Capture the cell that displays the provided text and extract its [X, Y] central coordinate. 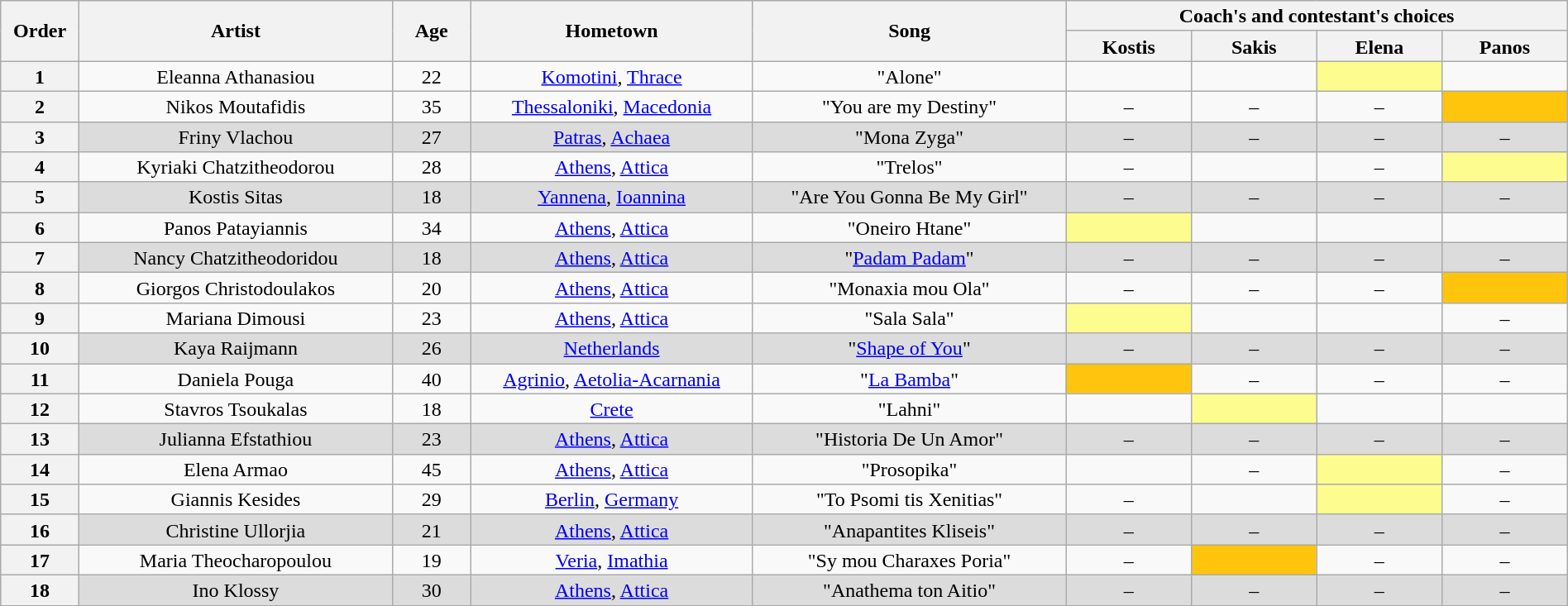
Artist [235, 31]
"Are You Gonna Be My Girl" [910, 197]
"Monaxia mou Ola" [910, 288]
"Prosopika" [910, 470]
Patras, Achaea [612, 137]
40 [432, 379]
Crete [612, 408]
35 [432, 106]
Nancy Chatzitheodoridou [235, 258]
Agrinio, Aetolia-Acarnania [612, 379]
Veria, Imathia [612, 561]
Panos [1505, 46]
"Oneiro Htane" [910, 228]
"Padam Padam" [910, 258]
16 [40, 529]
5 [40, 197]
15 [40, 499]
Elena Armao [235, 470]
Christine Ullorjia [235, 529]
Berlin, Germany [612, 499]
19 [432, 561]
Ino Klossy [235, 590]
"Historia De Un Amor" [910, 440]
"Mona Zyga" [910, 137]
Komotini, Thrace [612, 76]
Nikos Moutafidis [235, 106]
"To Psomi tis Xenitias" [910, 499]
Kostis [1129, 46]
"La Bamba" [910, 379]
6 [40, 228]
Netherlands [612, 349]
Friny Vlachou [235, 137]
2 [40, 106]
Eleanna Athanasiou [235, 76]
Julianna Efstathiou [235, 440]
20 [432, 288]
Thessaloniki, Macedonia [612, 106]
Coach's and contestant's choices [1317, 17]
Kyriaki Chatzitheodorou [235, 167]
4 [40, 167]
"Sala Sala" [910, 317]
Giannis Kesides [235, 499]
17 [40, 561]
"You are my Destiny" [910, 106]
14 [40, 470]
Daniela Pouga [235, 379]
Age [432, 31]
Elena [1379, 46]
Maria Theocharopoulou [235, 561]
26 [432, 349]
12 [40, 408]
Hometown [612, 31]
29 [432, 499]
Song [910, 31]
22 [432, 76]
1 [40, 76]
27 [432, 137]
Stavros Tsoukalas [235, 408]
"Anathema ton Aitio" [910, 590]
Kaya Raijmann [235, 349]
7 [40, 258]
Panos Patayiannis [235, 228]
Order [40, 31]
"Shape of You" [910, 349]
13 [40, 440]
"Sy mou Charaxes Poria" [910, 561]
Sakis [1255, 46]
21 [432, 529]
8 [40, 288]
3 [40, 137]
34 [432, 228]
28 [432, 167]
30 [432, 590]
"Anapantites Kliseis" [910, 529]
Mariana Dimousi [235, 317]
10 [40, 349]
9 [40, 317]
45 [432, 470]
11 [40, 379]
Giorgos Christodoulakos [235, 288]
"Trelos" [910, 167]
Yannena, Ioannina [612, 197]
Kostis Sitas [235, 197]
"Alone" [910, 76]
"Lahni" [910, 408]
